Return the (x, y) coordinate for the center point of the cell that contains the specified text.  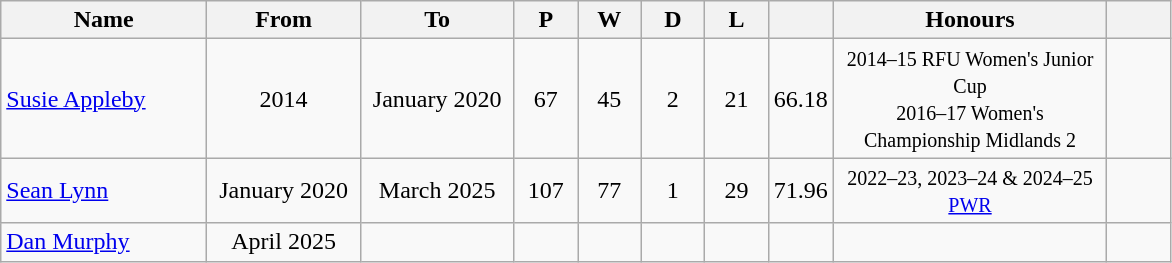
2022–23, 2023–24 & 2024–25 PWR (970, 190)
66.18 (800, 98)
77 (610, 190)
71.96 (800, 190)
21 (737, 98)
67 (546, 98)
D (673, 20)
Dan Murphy (104, 242)
45 (610, 98)
W (610, 20)
Sean Lynn (104, 190)
P (546, 20)
Honours (970, 20)
L (737, 20)
April 2025 (284, 242)
2 (673, 98)
29 (737, 190)
107 (546, 190)
March 2025 (437, 190)
2014 (284, 98)
From (284, 20)
2014–15 RFU Women's Junior Cup2016–17 Women's Championship Midlands 2 (970, 98)
Susie Appleby (104, 98)
To (437, 20)
1 (673, 190)
Name (104, 20)
